Return (x, y) of the center of cell containing provided text 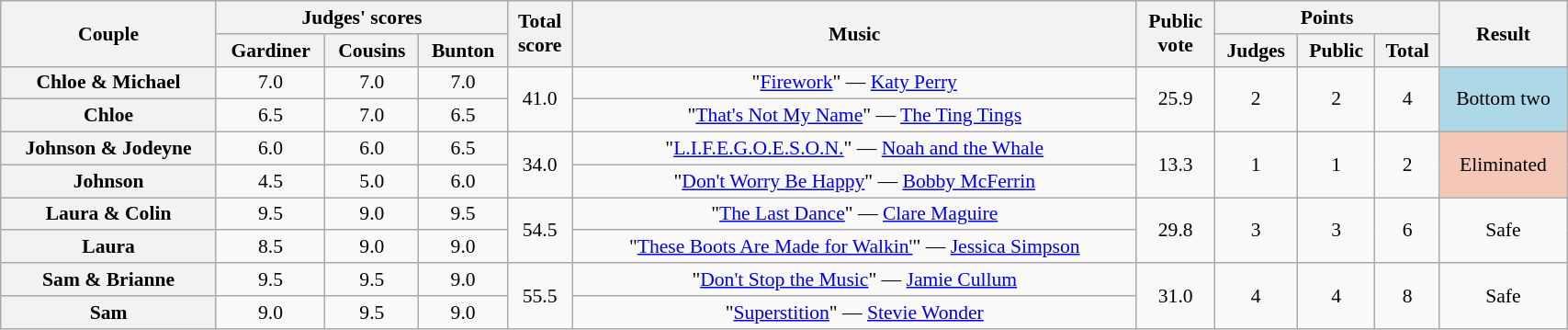
Judges' scores (362, 17)
Publicvote (1176, 33)
"L.I.F.E.G.O.E.S.O.N." — Noah and the Whale (854, 149)
Laura & Colin (108, 214)
54.5 (540, 230)
13.3 (1176, 165)
Couple (108, 33)
Bottom two (1503, 99)
Sam (108, 313)
25.9 (1176, 99)
Points (1326, 17)
Laura (108, 247)
6 (1407, 230)
Total (1407, 51)
"Don't Worry Be Happy" — Bobby McFerrin (854, 181)
4.5 (270, 181)
Eliminated (1503, 165)
31.0 (1176, 296)
Public (1336, 51)
Cousins (372, 51)
Gardiner (270, 51)
Music (854, 33)
Sam & Brianne (108, 279)
8 (1407, 296)
Chloe (108, 116)
Johnson (108, 181)
"Firework" — Katy Perry (854, 83)
Chloe & Michael (108, 83)
Bunton (463, 51)
55.5 (540, 296)
Johnson & Jodeyne (108, 149)
5.0 (372, 181)
"Don't Stop the Music" — Jamie Cullum (854, 279)
"That's Not My Name" — The Ting Tings (854, 116)
"The Last Dance" — Clare Maguire (854, 214)
34.0 (540, 165)
"These Boots Are Made for Walkin'" — Jessica Simpson (854, 247)
Totalscore (540, 33)
"Superstition" — Stevie Wonder (854, 313)
8.5 (270, 247)
29.8 (1176, 230)
Judges (1256, 51)
Result (1503, 33)
41.0 (540, 99)
